Identify which cell holds the provided text, then report its [X, Y] central coordinate. 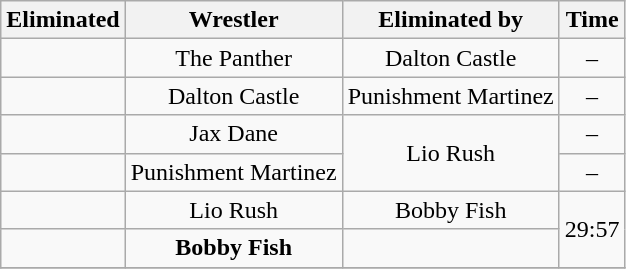
Eliminated by [450, 20]
Jax Dane [234, 134]
Time [592, 20]
Wrestler [234, 20]
The Panther [234, 58]
29:57 [592, 229]
Eliminated [63, 20]
